Return [x, y] of the center of cell containing provided text 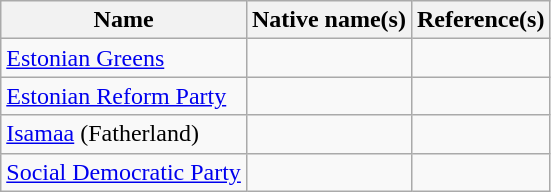
Isamaa (Fatherland) [124, 134]
Native name(s) [328, 20]
Social Democratic Party [124, 172]
Estonian Reform Party [124, 96]
Reference(s) [480, 20]
Estonian Greens [124, 58]
Name [124, 20]
